Extract the [X, Y] coordinate from the center of the cell holding the provided text.  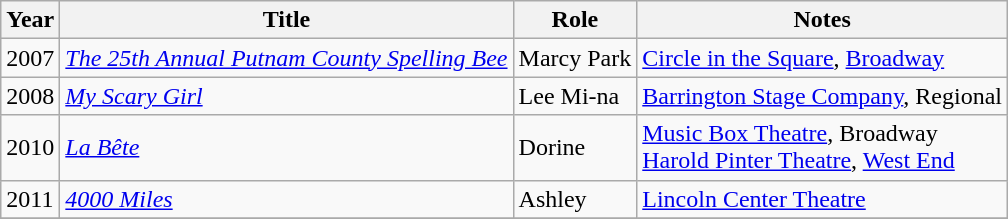
La Bête [286, 148]
Title [286, 20]
Ashley [575, 199]
Dorine [575, 148]
4000 Miles [286, 199]
Circle in the Square, Broadway [822, 58]
2008 [30, 96]
Lincoln Center Theatre [822, 199]
2007 [30, 58]
Marcy Park [575, 58]
Lee Mi-na [575, 96]
Barrington Stage Company, Regional [822, 96]
Year [30, 20]
Notes [822, 20]
The 25th Annual Putnam County Spelling Bee [286, 58]
My Scary Girl [286, 96]
Music Box Theatre, Broadway Harold Pinter Theatre, West End [822, 148]
Role [575, 20]
2010 [30, 148]
2011 [30, 199]
